Output the [X, Y] coordinate of the center of the cell containing the given text.  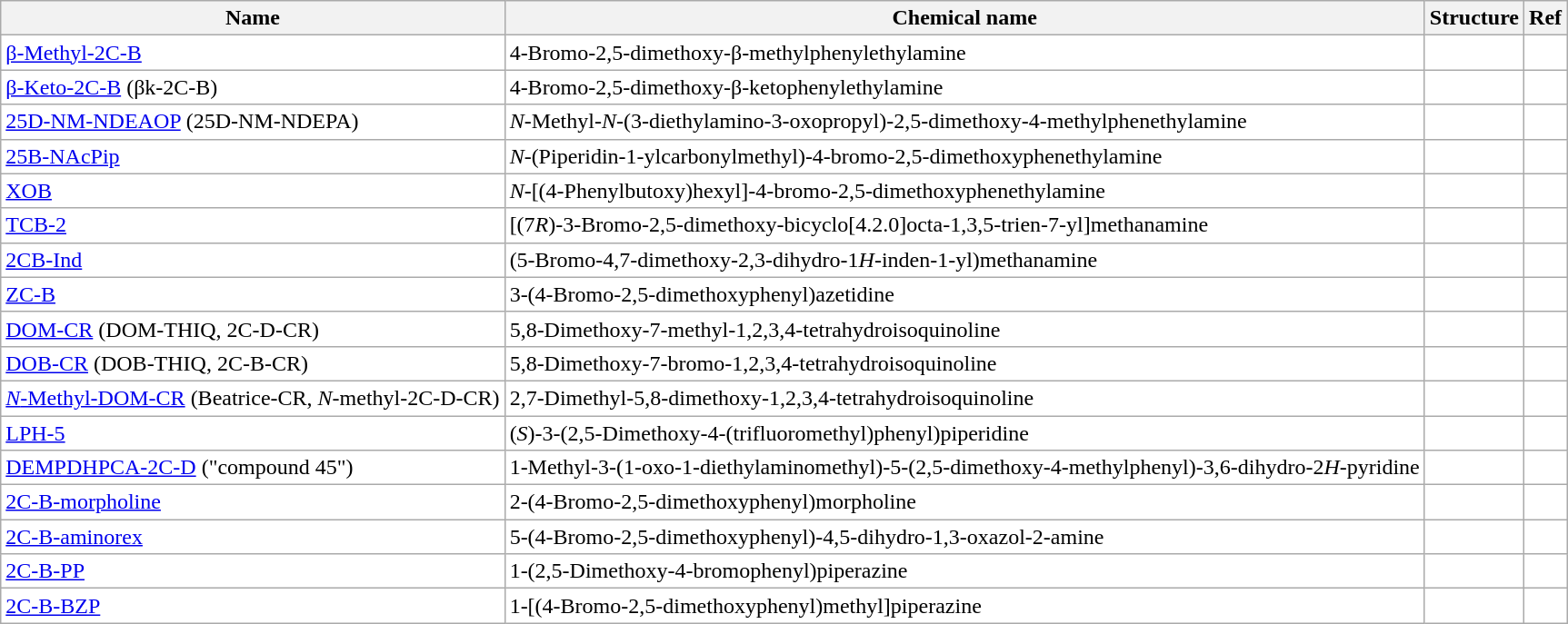
1-(2,5-Dimethoxy-4-bromophenyl)piperazine [964, 571]
Chemical name [964, 18]
N-[(4-Phenylbutoxy)hexyl]-4-bromo-2,5-dimethoxyphenethylamine [964, 191]
4-Bromo-2,5-dimethoxy-β-ketophenylethylamine [964, 87]
Ref [1545, 18]
N-(Piperidin-1-ylcarbonylmethyl)-4-bromo-2,5-dimethoxyphenethylamine [964, 156]
XOB [253, 191]
TCB-2 [253, 225]
3-(4-Bromo-2,5-dimethoxyphenyl)azetidine [964, 294]
5-(4-Bromo-2,5-dimethoxyphenyl)-4,5-dihydro-1,3-oxazol-2-amine [964, 537]
4-Bromo-2,5-dimethoxy-β-methylphenylethylamine [964, 53]
N-Methyl-N-(3-diethylamino-3-oxopropyl)-2,5-dimethoxy-4-methylphenethylamine [964, 122]
2-(4-Bromo-2,5-dimethoxyphenyl)morpholine [964, 502]
β-Keto-2C-B (βk-2C-B) [253, 87]
ZC-B [253, 294]
5,8-Dimethoxy-7-methyl-1,2,3,4-tetrahydroisoquinoline [964, 329]
25D-NM-NDEAOP (25D-NM-NDEPA) [253, 122]
Structure [1474, 18]
[(7R)-3-Bromo-2,5-dimethoxy-bicyclo[4.2.0]octa-1,3,5-trien-7-yl]methanamine [964, 225]
25B-NAcPip [253, 156]
2C-B-morpholine [253, 502]
2C-B-PP [253, 571]
N-Methyl-DOM-CR (Beatrice-CR, N-methyl-2C-D-CR) [253, 398]
1-Methyl-3-(1-oxo-1-diethylaminomethyl)-5-(2,5-dimethoxy-4-methylphenyl)-3,6-dihydro-2H-pyridine [964, 468]
5,8-Dimethoxy-7-bromo-1,2,3,4-tetrahydroisoquinoline [964, 363]
2CB-Ind [253, 260]
2C-B-BZP [253, 606]
(5-Bromo-4,7-dimethoxy-2,3-dihydro-1H-inden-1-yl)methanamine [964, 260]
DOB-CR (DOB-THIQ, 2C-B-CR) [253, 363]
2C-B-aminorex [253, 537]
2,7-Dimethyl-5,8-dimethoxy-1,2,3,4-tetrahydroisoquinoline [964, 398]
(S)-3-(2,5-Dimethoxy-4-(trifluoromethyl)phenyl)piperidine [964, 433]
LPH-5 [253, 433]
β-Methyl-2C-B [253, 53]
1-[(4-Bromo-2,5-dimethoxyphenyl)methyl]piperazine [964, 606]
DEMPDHPCA-2C-D ("compound 45") [253, 468]
Name [253, 18]
DOM-CR (DOM-THIQ, 2C-D-CR) [253, 329]
